Return (x, y) of the center of cell containing provided text 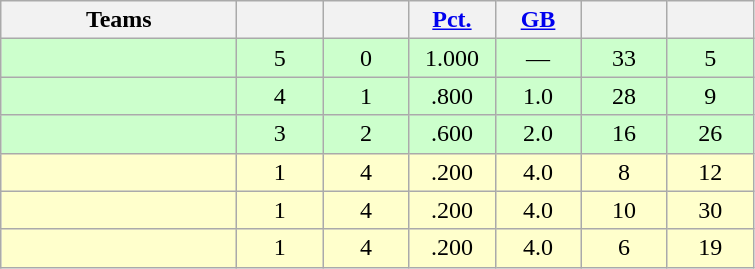
2.0 (538, 134)
— (538, 58)
0 (366, 58)
Teams (119, 20)
26 (710, 134)
2 (366, 134)
16 (624, 134)
GB (538, 20)
12 (710, 172)
3 (280, 134)
33 (624, 58)
30 (710, 210)
28 (624, 96)
9 (710, 96)
19 (710, 248)
10 (624, 210)
1.0 (538, 96)
.600 (452, 134)
6 (624, 248)
Pct. (452, 20)
8 (624, 172)
1.000 (452, 58)
.800 (452, 96)
